Pinpoint the cell where the given text exists, returning its [x, y] midpoint coordinate. 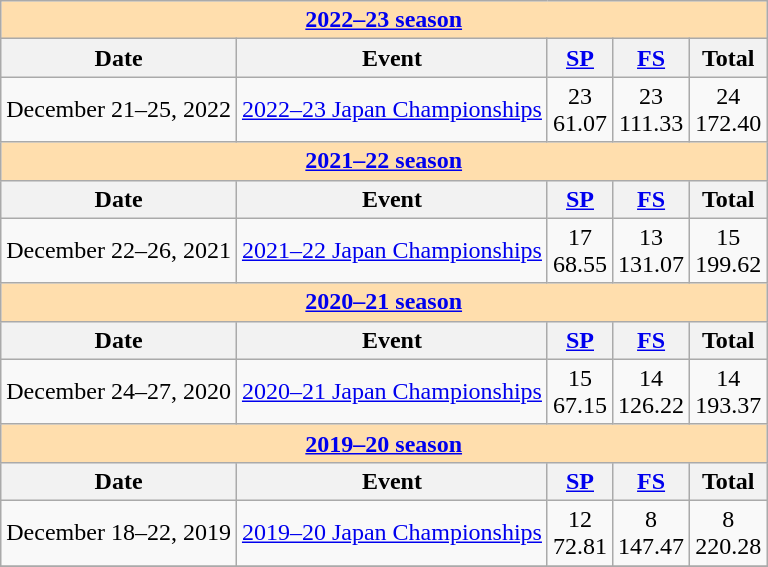
2021–22 season [384, 161]
17 68.55 [580, 250]
2019–20 Japan Championships [392, 532]
14 126.22 [652, 392]
2022–23 Japan Championships [392, 110]
2022–23 season [384, 20]
December 22–26, 2021 [119, 250]
13 131.07 [652, 250]
8147.47 [652, 532]
1272.81 [580, 532]
December 24–27, 2020 [119, 392]
15 199.62 [728, 250]
23 111.33 [652, 110]
15 67.15 [580, 392]
2019–20 season [384, 443]
2020–21 Japan Championships [392, 392]
2021–22 Japan Championships [392, 250]
24 172.40 [728, 110]
14 193.37 [728, 392]
December 18–22, 2019 [119, 532]
8220.28 [728, 532]
23 61.07 [580, 110]
December 21–25, 2022 [119, 110]
2020–21 season [384, 302]
